Output the [x, y] coordinate of the center of the cell containing the given text.  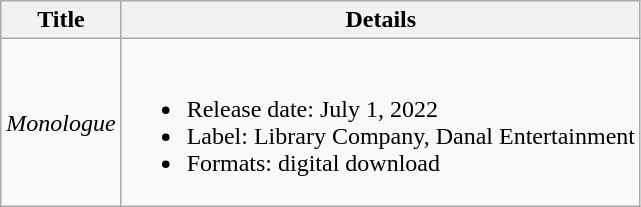
Details [380, 20]
Release date: July 1, 2022Label: Library Company, Danal EntertainmentFormats: digital download [380, 122]
Monologue [61, 122]
Title [61, 20]
